For the text-containing cell, return its midpoint in (x, y) coordinate format. 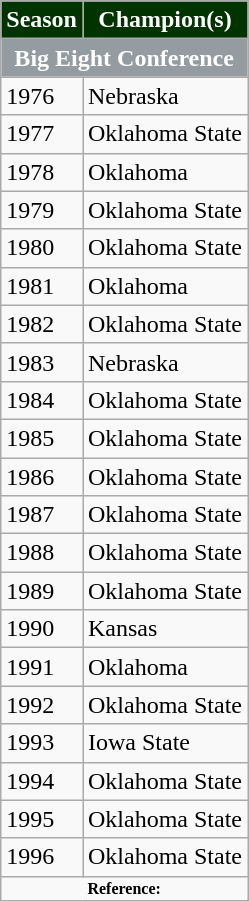
1977 (42, 134)
Champion(s) (164, 20)
1981 (42, 286)
1979 (42, 210)
1995 (42, 819)
Big Eight Conference (124, 58)
1985 (42, 438)
1976 (42, 96)
1988 (42, 553)
1990 (42, 629)
1983 (42, 362)
1987 (42, 515)
Kansas (164, 629)
1993 (42, 743)
1994 (42, 781)
1992 (42, 705)
1978 (42, 172)
1980 (42, 248)
1991 (42, 667)
Season (42, 20)
1984 (42, 400)
1982 (42, 324)
Iowa State (164, 743)
1996 (42, 857)
1989 (42, 591)
Reference: (124, 888)
1986 (42, 477)
